Output the [x, y] coordinate of the center of the cell containing the given text.  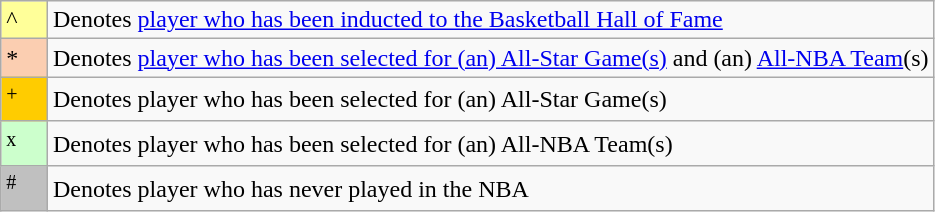
x [24, 144]
Denotes player who has been selected for (an) All-NBA Team(s) [490, 144]
* [24, 58]
+ [24, 100]
Denotes player who has been inducted to the Basketball Hall of Fame [490, 20]
Denotes player who has been selected for (an) All-Star Game(s) [490, 100]
Denotes player who has never played in the NBA [490, 188]
# [24, 188]
Denotes player who has been selected for (an) All-Star Game(s) and (an) All-NBA Team(s) [490, 58]
^ [24, 20]
